Detect which cell encompasses the target text, then output its (X, Y) center coordinate. 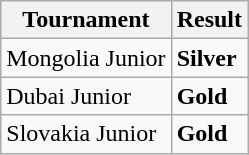
Result (209, 20)
Mongolia Junior (86, 58)
Slovakia Junior (86, 134)
Dubai Junior (86, 96)
Silver (209, 58)
Tournament (86, 20)
